Locate the cell with the specified text and output its (X, Y) center coordinate. 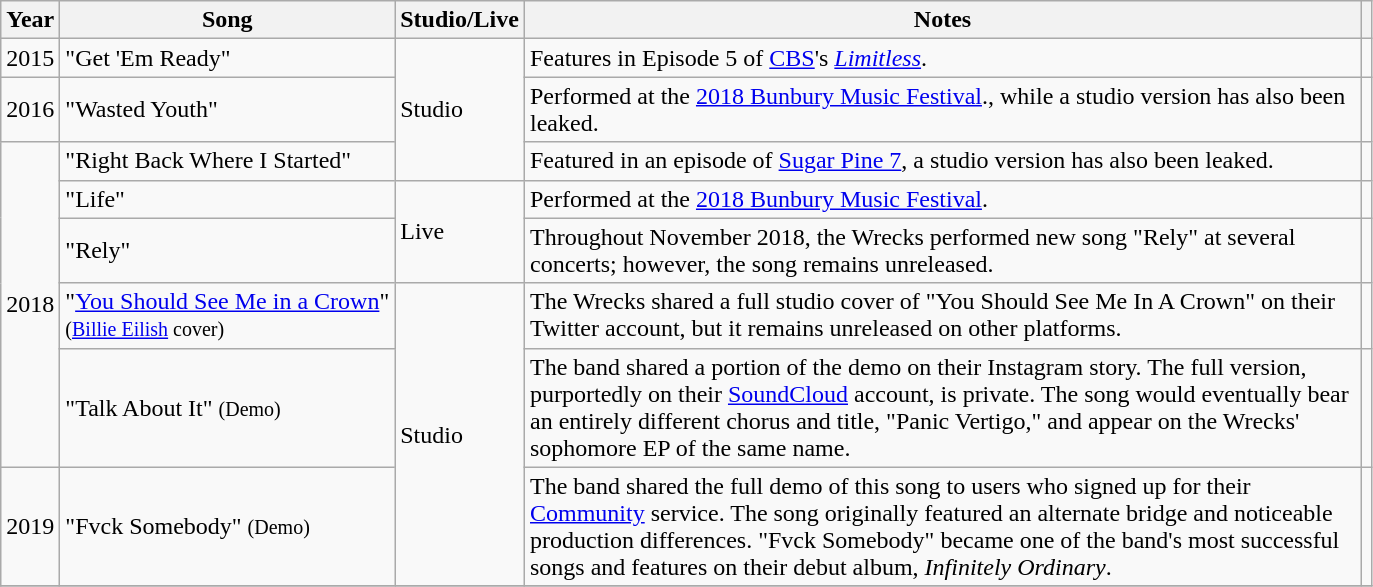
"Life" (228, 199)
Notes (942, 20)
Year (30, 20)
Studio/Live (460, 20)
Throughout November 2018, the Wrecks performed new song "Rely" at several concerts; however, the song remains unreleased. (942, 250)
"Wasted Youth" (228, 110)
"Fvck Somebody" (Demo) (228, 526)
The Wrecks shared a full studio cover of "You Should See Me In A Crown" on their Twitter account, but it remains unreleased on other platforms. (942, 316)
2019 (30, 526)
"Right Back Where I Started" (228, 161)
Live (460, 232)
2015 (30, 58)
"You Should See Me in a Crown"(Billie Eilish cover) (228, 316)
Features in Episode 5 of CBS's Limitless. (942, 58)
"Rely" (228, 250)
Song (228, 20)
"Get 'Em Ready" (228, 58)
Performed at the 2018 Bunbury Music Festival., while a studio version has also been leaked. (942, 110)
Featured in an episode of Sugar Pine 7, a studio version has also been leaked. (942, 161)
2018 (30, 304)
Performed at the 2018 Bunbury Music Festival. (942, 199)
2016 (30, 110)
"Talk About It" (Demo) (228, 408)
